Detect which cell encompasses the target text, then output its [x, y] center coordinate. 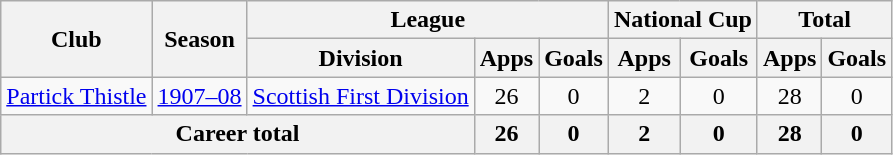
Total [824, 20]
Partick Thistle [76, 96]
Season [200, 39]
League [428, 20]
Scottish First Division [360, 96]
Division [360, 58]
Club [76, 39]
Career total [238, 134]
1907–08 [200, 96]
National Cup [682, 20]
